Find where the given text appears and provide that cell's center as [x, y] coordinate. 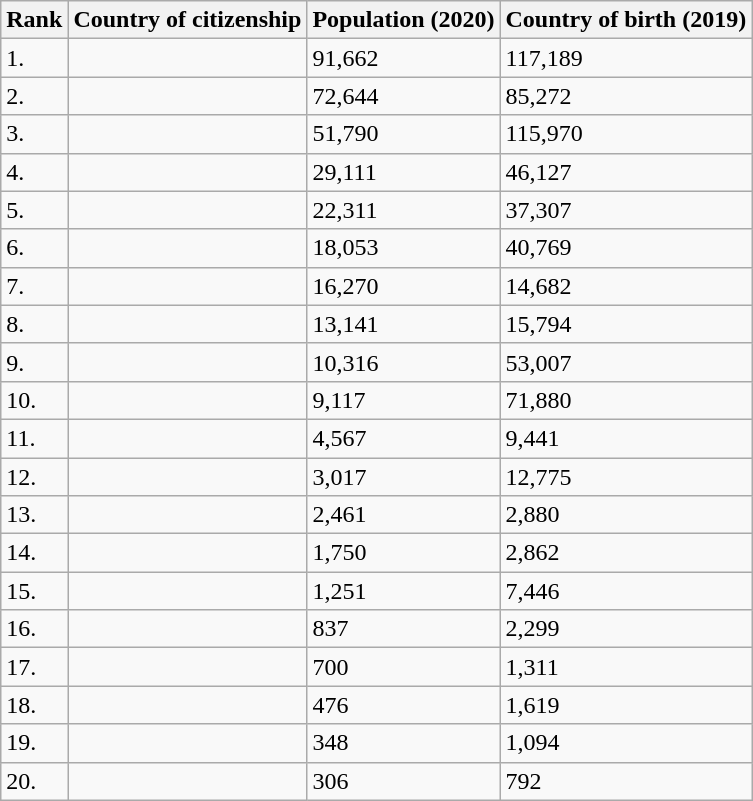
792 [626, 781]
1,311 [626, 667]
9. [34, 362]
Country of citizenship [188, 20]
8. [34, 324]
17. [34, 667]
19. [34, 743]
115,970 [626, 134]
9,441 [626, 438]
16,270 [404, 286]
117,189 [626, 58]
22,311 [404, 210]
2,862 [626, 553]
2. [34, 96]
37,307 [626, 210]
1. [34, 58]
1,251 [404, 591]
18,053 [404, 248]
306 [404, 781]
4. [34, 172]
20. [34, 781]
700 [404, 667]
10. [34, 400]
1,094 [626, 743]
4,567 [404, 438]
1,619 [626, 705]
2,299 [626, 629]
7,446 [626, 591]
9,117 [404, 400]
7. [34, 286]
348 [404, 743]
13. [34, 515]
5. [34, 210]
91,662 [404, 58]
2,880 [626, 515]
53,007 [626, 362]
6. [34, 248]
12. [34, 477]
837 [404, 629]
Country of birth (2019) [626, 20]
2,461 [404, 515]
10,316 [404, 362]
1,750 [404, 553]
15,794 [626, 324]
3,017 [404, 477]
16. [34, 629]
46,127 [626, 172]
40,769 [626, 248]
72,644 [404, 96]
14,682 [626, 286]
13,141 [404, 324]
Population (2020) [404, 20]
85,272 [626, 96]
18. [34, 705]
11. [34, 438]
14. [34, 553]
12,775 [626, 477]
Rank [34, 20]
15. [34, 591]
3. [34, 134]
29,111 [404, 172]
476 [404, 705]
51,790 [404, 134]
71,880 [626, 400]
